Output the [X, Y] coordinate of the center of the cell containing the given text.  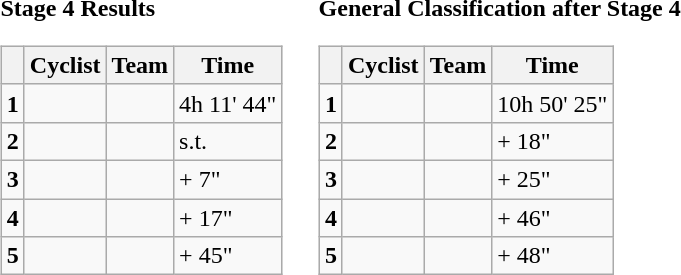
+ 17" [228, 217]
s.t. [228, 141]
+ 18" [552, 141]
10h 50' 25" [552, 103]
+ 45" [228, 256]
+ 25" [552, 179]
+ 48" [552, 256]
+ 7" [228, 179]
4h 11' 44" [228, 103]
+ 46" [552, 217]
